From the cell containing the given text, extract its center point as [X, Y] coordinate. 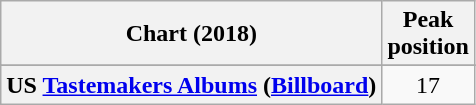
17 [428, 85]
Peakposition [428, 34]
US Tastemakers Albums (Billboard) [192, 85]
Chart (2018) [192, 34]
